Find where the given text appears and provide that cell's center as (X, Y) coordinate. 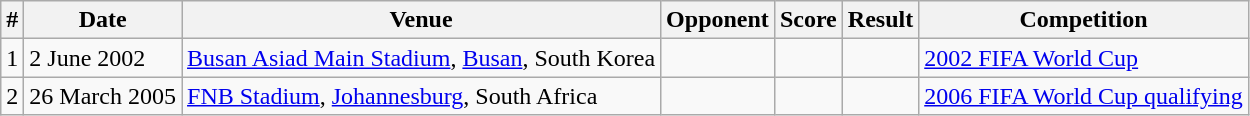
Result (880, 20)
Busan Asiad Main Stadium, Busan, South Korea (422, 58)
Opponent (718, 20)
2002 FIFA World Cup (1084, 58)
FNB Stadium, Johannesburg, South Africa (422, 96)
Score (808, 20)
1 (12, 58)
26 March 2005 (103, 96)
# (12, 20)
Competition (1084, 20)
2006 FIFA World Cup qualifying (1084, 96)
Date (103, 20)
2 June 2002 (103, 58)
Venue (422, 20)
2 (12, 96)
